For the text-containing cell, return its midpoint in (X, Y) coordinate format. 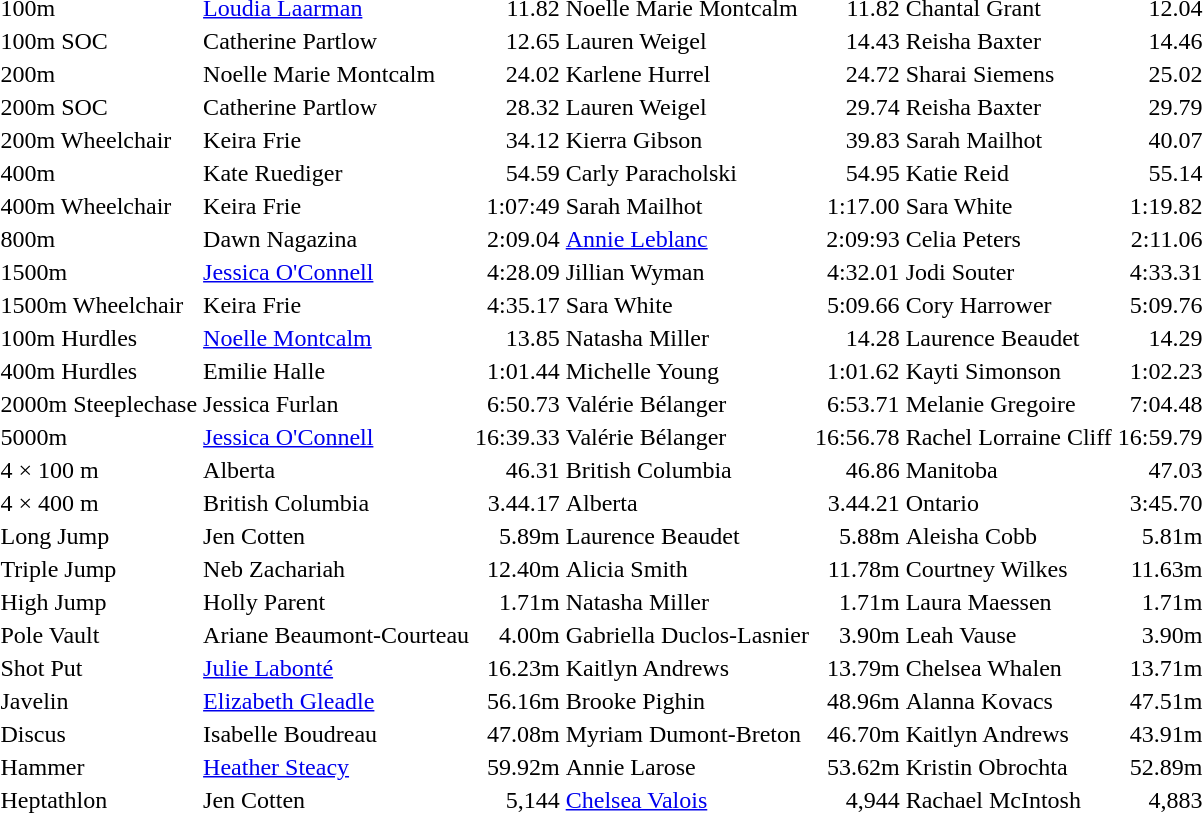
Cory Harrower (1008, 305)
3.90m (857, 635)
Melanie Gregoire (1008, 404)
5:09.66 (857, 305)
Aleisha Cobb (1008, 536)
16:39.33 (518, 437)
Brooke Pighin (687, 701)
Kierra Gibson (687, 140)
46.70m (857, 734)
53.62m (857, 767)
Annie Larose (687, 767)
Alanna Kovacs (1008, 701)
46.86 (857, 470)
12.40m (518, 569)
1:01.62 (857, 371)
1:01.44 (518, 371)
Jillian Wyman (687, 272)
Isabelle Boudreau (336, 734)
2:09.04 (518, 239)
Jodi Souter (1008, 272)
4:35.17 (518, 305)
11.78m (857, 569)
Myriam Dumont-Breton (687, 734)
3.44.17 (518, 503)
Katie Reid (1008, 173)
Kate Ruediger (336, 173)
1:07:49 (518, 206)
6:50.73 (518, 404)
24.72 (857, 74)
Jen Cotten (336, 536)
Ariane Beaumont-Courteau (336, 635)
13.79m (857, 668)
Noelle Montcalm (336, 338)
16:56.78 (857, 437)
Kayti Simonson (1008, 371)
54.59 (518, 173)
Michelle Young (687, 371)
14.43 (857, 41)
Alicia Smith (687, 569)
4:32.01 (857, 272)
39.83 (857, 140)
Carly Paracholski (687, 173)
Kristin Obrochta (1008, 767)
Annie Leblanc (687, 239)
Neb Zachariah (336, 569)
28.32 (518, 107)
Karlene Hurrel (687, 74)
56.16m (518, 701)
Chelsea Whalen (1008, 668)
24.02 (518, 74)
Gabriella Duclos-Lasnier (687, 635)
59.92m (518, 767)
5.89m (518, 536)
1:17.00 (857, 206)
Sharai Siemens (1008, 74)
Heather Steacy (336, 767)
Jessica Furlan (336, 404)
46.31 (518, 470)
2:09:93 (857, 239)
Ontario (1008, 503)
Celia Peters (1008, 239)
29.74 (857, 107)
4.00m (518, 635)
Holly Parent (336, 602)
Elizabeth Gleadle (336, 701)
Rachel Lorraine Cliff (1008, 437)
34.12 (518, 140)
3.44.21 (857, 503)
54.95 (857, 173)
6:53.71 (857, 404)
13.85 (518, 338)
48.96m (857, 701)
Courtney Wilkes (1008, 569)
14.28 (857, 338)
47.08m (518, 734)
5.88m (857, 536)
12.65 (518, 41)
Manitoba (1008, 470)
16.23m (518, 668)
Dawn Nagazina (336, 239)
4:28.09 (518, 272)
Laura Maessen (1008, 602)
Julie Labonté (336, 668)
Emilie Halle (336, 371)
Noelle Marie Montcalm (336, 74)
Leah Vause (1008, 635)
